Find where the given text appears and provide that cell's center as [X, Y] coordinate. 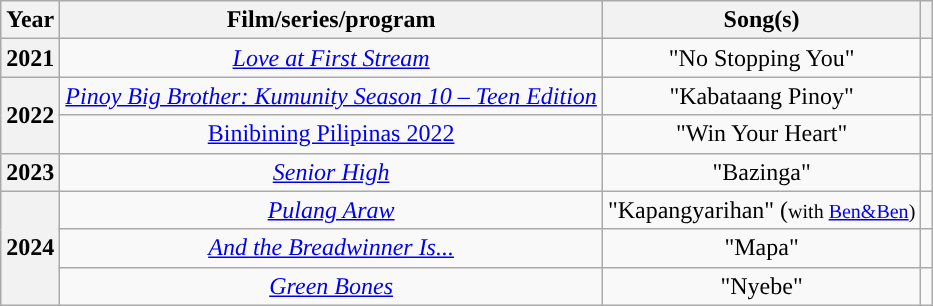
"Bazinga" [761, 172]
Pulang Araw [332, 210]
"Nyebe" [761, 286]
"Mapa" [761, 248]
Senior High [332, 172]
2024 [30, 248]
2022 [30, 115]
"Win Your Heart" [761, 134]
Green Bones [332, 286]
2021 [30, 58]
Pinoy Big Brother: Kumunity Season 10 – Teen Edition [332, 96]
And the Breadwinner Is... [332, 248]
2023 [30, 172]
Song(s) [761, 20]
Love at First Stream [332, 58]
"No Stopping You" [761, 58]
Year [30, 20]
Binibining Pilipinas 2022 [332, 134]
Film/series/program [332, 20]
"Kapangyarihan" (with Ben&Ben) [761, 210]
"Kabataang Pinoy" [761, 96]
